Search for the cell housing the specified text and yield its (x, y) center coordinate. 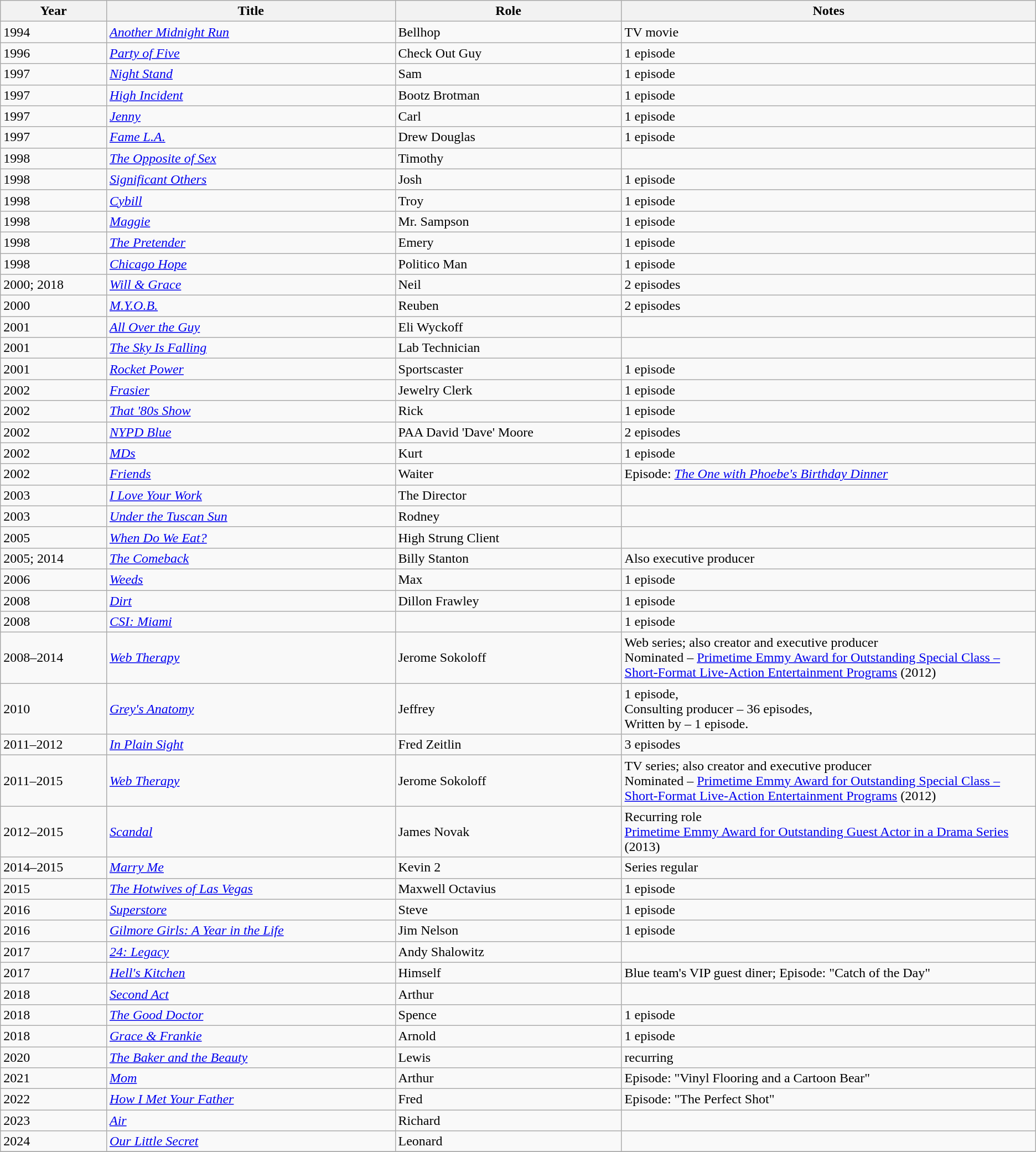
2021 (54, 1078)
Max (508, 579)
Blue team's VIP guest diner; Episode: "Catch of the Day" (828, 973)
Timothy (508, 158)
Billy Stanton (508, 558)
I Love Your Work (251, 495)
Waiter (508, 474)
Eli Wyckoff (508, 327)
Under the Tuscan Sun (251, 516)
Jim Nelson (508, 931)
How I Met Your Father (251, 1099)
Scandal (251, 832)
Drew Douglas (508, 137)
Significant Others (251, 179)
The Baker and the Beauty (251, 1057)
Will & Grace (251, 285)
Reuben (508, 306)
Maxwell Octavius (508, 889)
Kurt (508, 453)
Arnold (508, 1036)
Air (251, 1120)
2012–2015 (54, 832)
Friends (251, 474)
Sportscaster (508, 369)
recurring (828, 1057)
2022 (54, 1099)
Mom (251, 1078)
Politico Man (508, 264)
NYPD Blue (251, 432)
High Strung Client (508, 537)
2010 (54, 709)
Sam (508, 74)
MDs (251, 453)
Fred Zeitlin (508, 745)
Mr. Sampson (508, 221)
Episode: "Vinyl Flooring and a Cartoon Bear" (828, 1078)
Bootz Brotman (508, 95)
Title (251, 11)
High Incident (251, 95)
Jewelry Clerk (508, 390)
Leonard (508, 1141)
1 episode, Consulting producer – 36 episodes, Written by – 1 episode. (828, 709)
2014–2015 (54, 868)
Cybill (251, 200)
Frasier (251, 390)
2011–2012 (54, 745)
Jeffrey (508, 709)
Recurring rolePrimetime Emmy Award for Outstanding Guest Actor in a Drama Series (2013) (828, 832)
2000; 2018 (54, 285)
Gilmore Girls: A Year in the Life (251, 931)
When Do We Eat? (251, 537)
Himself (508, 973)
M.Y.O.B. (251, 306)
Rocket Power (251, 369)
Also executive producer (828, 558)
Rodney (508, 516)
2000 (54, 306)
Marry Me (251, 868)
The Opposite of Sex (251, 158)
Richard (508, 1120)
Night Stand (251, 74)
Series regular (828, 868)
2008–2014 (54, 658)
Steve (508, 910)
The Comeback (251, 558)
Rick (508, 411)
The Hotwives of Las Vegas (251, 889)
Second Act (251, 994)
Emery (508, 242)
Another Midnight Run (251, 32)
Role (508, 11)
Jenny (251, 116)
24: Legacy (251, 952)
Maggie (251, 221)
Year (54, 11)
Our Little Secret (251, 1141)
2024 (54, 1141)
2020 (54, 1057)
2006 (54, 579)
Dirt (251, 600)
Weeds (251, 579)
The Pretender (251, 242)
Josh (508, 179)
CSI: Miami (251, 622)
That '80s Show (251, 411)
2011–2015 (54, 781)
All Over the Guy (251, 327)
Episode: The One with Phoebe's Birthday Dinner (828, 474)
2005; 2014 (54, 558)
3 episodes (828, 745)
Party of Five (251, 53)
Hell's Kitchen (251, 973)
The Director (508, 495)
PAA David 'Dave' Moore (508, 432)
TV movie (828, 32)
2015 (54, 889)
Neil (508, 285)
The Good Doctor (251, 1015)
1996 (54, 53)
Lab Technician (508, 348)
Notes (828, 11)
2005 (54, 537)
Chicago Hope (251, 264)
The Sky Is Falling (251, 348)
2023 (54, 1120)
Episode: "The Perfect Shot" (828, 1099)
Dillon Frawley (508, 600)
James Novak (508, 832)
Grey's Anatomy (251, 709)
Check Out Guy (508, 53)
Fame L.A. (251, 137)
Andy Shalowitz (508, 952)
Superstore (251, 910)
Kevin 2 (508, 868)
1994 (54, 32)
In Plain Sight (251, 745)
Spence (508, 1015)
Lewis (508, 1057)
Troy (508, 200)
Fred (508, 1099)
Grace & Frankie (251, 1036)
Bellhop (508, 32)
Carl (508, 116)
